Scan for the cell matching the given text and deliver its (X, Y) coordinate at center. 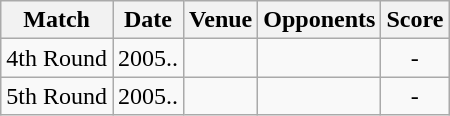
4th Round (57, 58)
Score (415, 20)
Venue (221, 20)
Opponents (320, 20)
Date (148, 20)
Match (57, 20)
5th Round (57, 96)
